Find where the given text appears and provide that cell's center as (X, Y) coordinate. 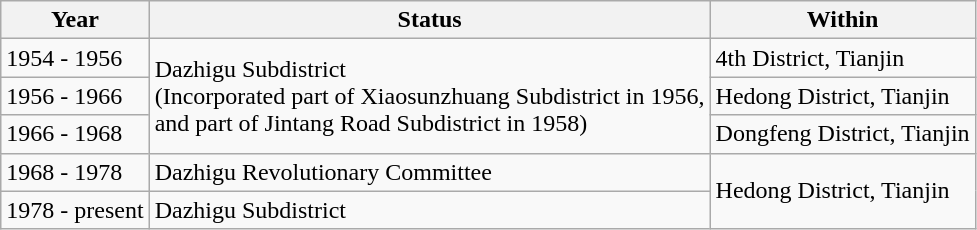
1968 - 1978 (75, 172)
1956 - 1966 (75, 96)
Status (430, 20)
1966 - 1968 (75, 134)
Dazhigu Subdistrict (430, 210)
Within (842, 20)
1954 - 1956 (75, 58)
1978 - present (75, 210)
Dazhigu Revolutionary Committee (430, 172)
Dazhigu Subdistrict(Incorporated part of Xiaosunzhuang Subdistrict in 1956,and part of Jintang Road Subdistrict in 1958) (430, 96)
Dongfeng District, Tianjin (842, 134)
4th District, Tianjin (842, 58)
Year (75, 20)
